For the text-containing cell, return its midpoint in [X, Y] coordinate format. 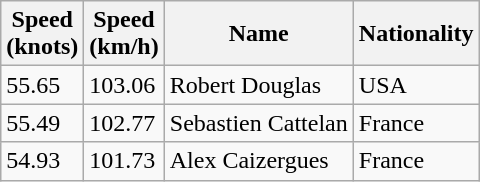
Speed(km/h) [124, 34]
Alex Caizergues [258, 161]
Nationality [416, 34]
54.93 [42, 161]
Sebastien Cattelan [258, 123]
55.49 [42, 123]
101.73 [124, 161]
Speed(knots) [42, 34]
Robert Douglas [258, 85]
103.06 [124, 85]
102.77 [124, 123]
USA [416, 85]
Name [258, 34]
55.65 [42, 85]
